Capture the cell that displays the provided text and extract its (X, Y) central coordinate. 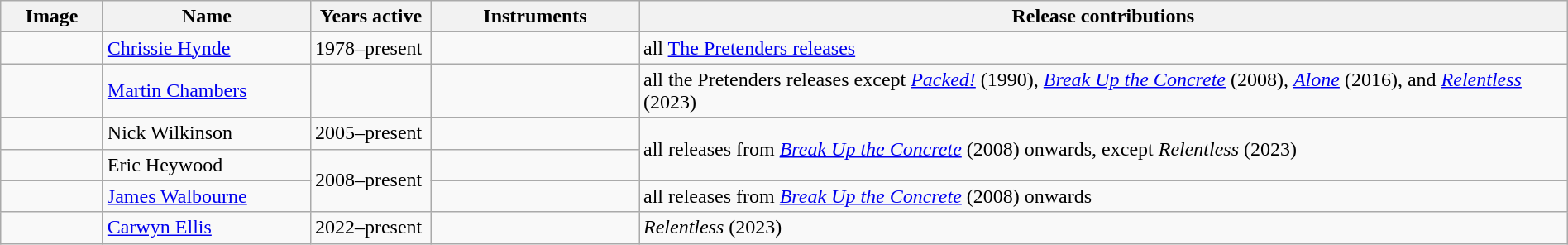
all releases from Break Up the Concrete (2008) onwards, except Relentless (2023) (1103, 149)
2005–present (370, 133)
Chrissie Hynde (207, 48)
all The Pretenders releases (1103, 48)
Name (207, 17)
Eric Heywood (207, 165)
Instruments (534, 17)
all the Pretenders releases except Packed! (1990), Break Up the Concrete (2008), Alone (2016), and Relentless (2023) (1103, 91)
all releases from Break Up the Concrete (2008) onwards (1103, 196)
2008–present (370, 180)
Relentless (2023) (1103, 228)
Release contributions (1103, 17)
James Walbourne (207, 196)
2022–present (370, 228)
Years active (370, 17)
Nick Wilkinson (207, 133)
Martin Chambers (207, 91)
Carwyn Ellis (207, 228)
1978–present (370, 48)
Image (52, 17)
